Detect which cell encompasses the target text, then output its [x, y] center coordinate. 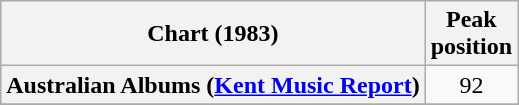
Chart (1983) [213, 34]
Peakposition [471, 34]
Australian Albums (Kent Music Report) [213, 85]
92 [471, 85]
